Detect which cell encompasses the target text, then output its [x, y] center coordinate. 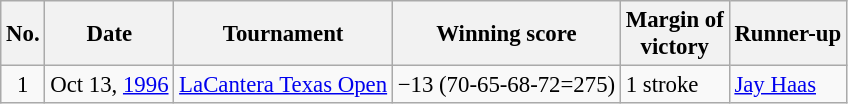
No. [23, 34]
Margin ofvictory [674, 34]
Jay Haas [788, 85]
Date [110, 34]
Oct 13, 1996 [110, 85]
1 stroke [674, 85]
Tournament [284, 34]
−13 (70-65-68-72=275) [506, 85]
Winning score [506, 34]
LaCantera Texas Open [284, 85]
1 [23, 85]
Runner-up [788, 34]
